Provide the (X, Y) coordinate of the cell's center where the given text is located.  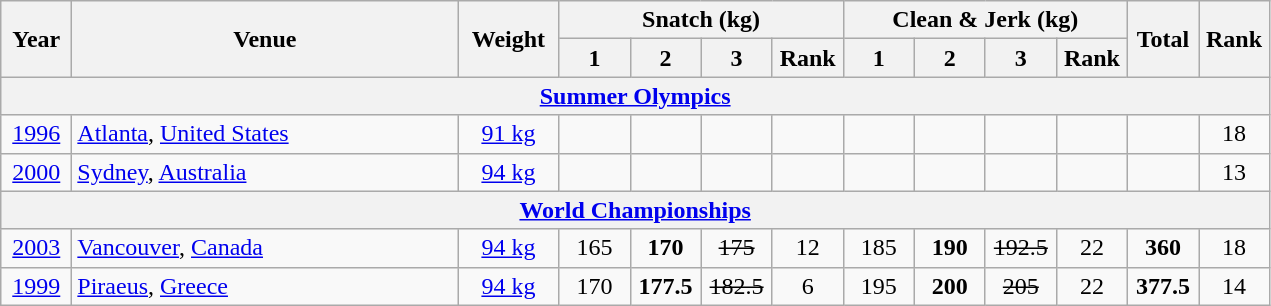
Summer Olympics (636, 96)
Venue (265, 39)
Clean & Jerk (kg) (985, 20)
192.5 (1020, 248)
Weight (508, 39)
377.5 (1162, 286)
Sydney, Australia (265, 172)
205 (1020, 286)
Piraeus, Greece (265, 286)
Year (36, 39)
Total (1162, 39)
World Championships (636, 210)
1999 (36, 286)
1996 (36, 134)
Atlanta, United States (265, 134)
177.5 (666, 286)
Snatch (kg) (701, 20)
190 (950, 248)
175 (736, 248)
200 (950, 286)
6 (808, 286)
2003 (36, 248)
2000 (36, 172)
185 (878, 248)
14 (1234, 286)
12 (808, 248)
360 (1162, 248)
182.5 (736, 286)
165 (594, 248)
195 (878, 286)
Vancouver, Canada (265, 248)
91 kg (508, 134)
13 (1234, 172)
